Return [x, y] of the center of cell containing provided text 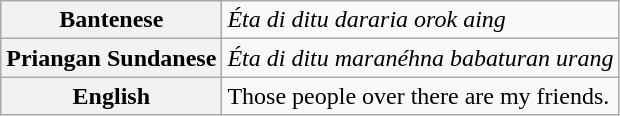
Bantenese [112, 20]
English [112, 96]
Éta di ditu dararia orok aing [420, 20]
Those people over there are my friends. [420, 96]
Éta di ditu maranéhna babaturan urang [420, 58]
Priangan Sundanese [112, 58]
